Search for the cell housing the specified text and yield its (X, Y) center coordinate. 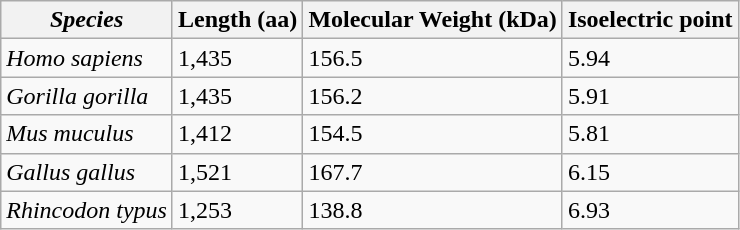
167.7 (433, 172)
6.93 (650, 210)
5.81 (650, 134)
Molecular Weight (kDa) (433, 20)
Gorilla gorilla (87, 96)
Gallus gallus (87, 172)
5.94 (650, 58)
154.5 (433, 134)
Mus muculus (87, 134)
138.8 (433, 210)
Rhincodon typus (87, 210)
1,521 (237, 172)
1,412 (237, 134)
Homo sapiens (87, 58)
Isoelectric point (650, 20)
5.91 (650, 96)
6.15 (650, 172)
Length (aa) (237, 20)
Species (87, 20)
156.5 (433, 58)
156.2 (433, 96)
1,253 (237, 210)
